Determine the (x, y) coordinate at the center of the cell enclosing the given text.  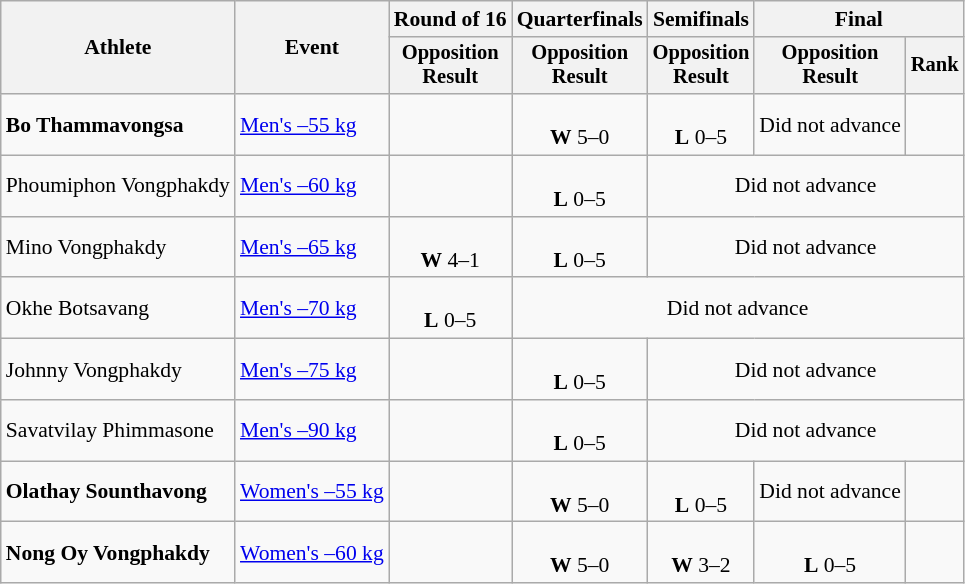
Savatvilay Phimmasone (118, 430)
Event (312, 48)
Men's –70 kg (312, 308)
Semifinals (702, 19)
Round of 16 (450, 19)
Men's –55 kg (312, 124)
Okhe Botsavang (118, 308)
Quarterfinals (580, 19)
W 3–2 (702, 552)
Men's –60 kg (312, 186)
Men's –75 kg (312, 370)
W 4–1 (450, 248)
Men's –90 kg (312, 430)
Mino Vongphakdy (118, 248)
Men's –65 kg (312, 248)
Olathay Sounthavong (118, 492)
Nong Oy Vongphakdy (118, 552)
Rank (935, 66)
Women's –55 kg (312, 492)
Women's –60 kg (312, 552)
Johnny Vongphakdy (118, 370)
Phoumiphon Vongphakdy (118, 186)
Final (858, 19)
Athlete (118, 48)
Bo Thammavongsa (118, 124)
